Pinpoint the cell where the given text exists, returning its [X, Y] midpoint coordinate. 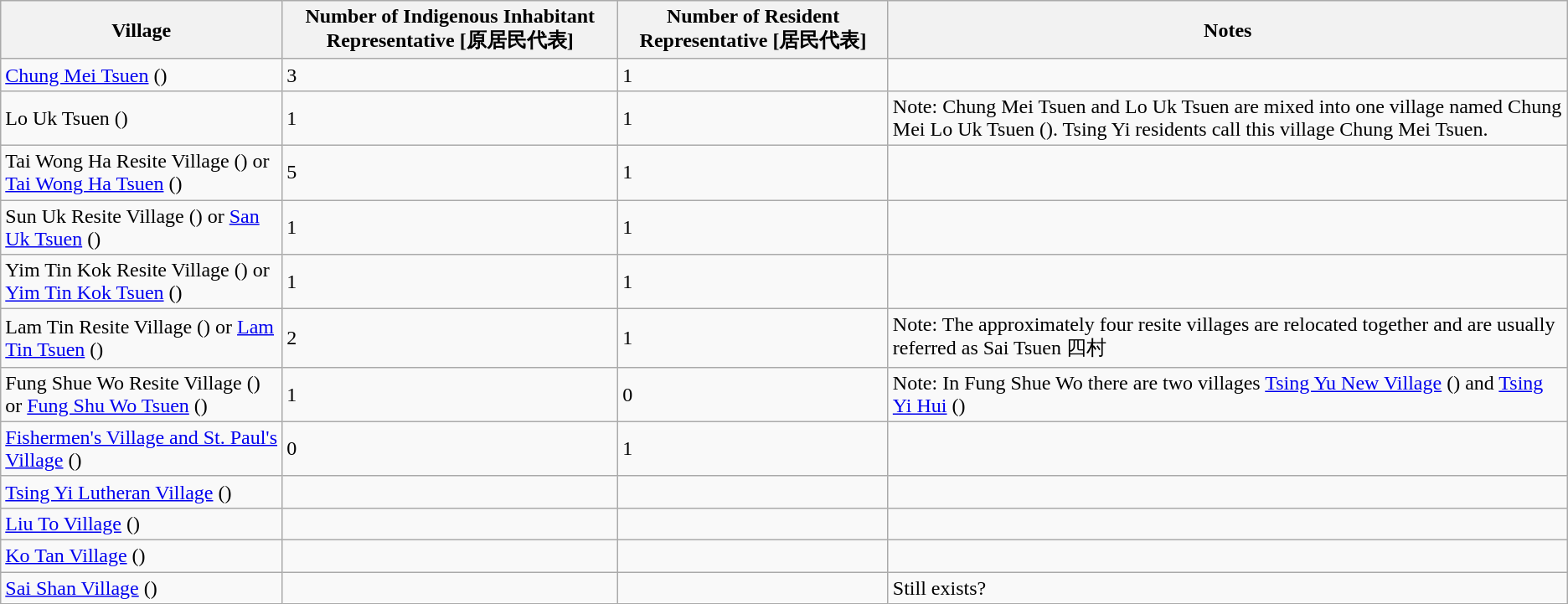
2 [451, 338]
Tai Wong Ha Resite Village () or Tai Wong Ha Tsuen () [142, 173]
Fung Shue Wo Resite Village () or Fung Shu Wo Tsuen () [142, 394]
Number of Resident Representative [居民代表] [754, 30]
Ko Tan Village () [142, 555]
3 [451, 75]
Tsing Yi Lutheran Village () [142, 492]
Notes [1228, 30]
Fishermen's Village and St. Paul's Village () [142, 449]
Still exists? [1228, 587]
Village [142, 30]
Sai Shan Village () [142, 587]
Note: In Fung Shue Wo there are two villages Tsing Yu New Village () and Tsing Yi Hui () [1228, 394]
Lo Uk Tsuen () [142, 117]
Chung Mei Tsuen () [142, 75]
Liu To Village () [142, 524]
Yim Tin Kok Resite Village () or Yim Tin Kok Tsuen () [142, 281]
Lam Tin Resite Village () or Lam Tin Tsuen () [142, 338]
Sun Uk Resite Village () or San Uk Tsuen () [142, 226]
5 [451, 173]
Number of Indigenous Inhabitant Representative [原居民代表] [451, 30]
Note: The approximately four resite villages are relocated together and are usually referred as Sai Tsuen 四村 [1228, 338]
